Output the [x, y] coordinate of the center of the cell containing the given text.  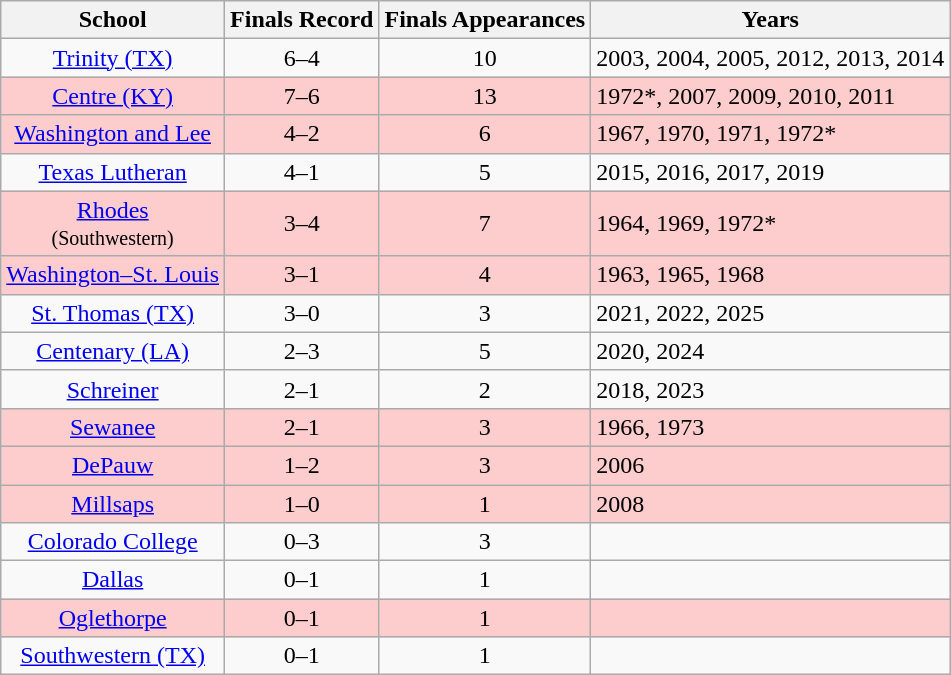
2 [485, 389]
Finals Appearances [485, 20]
2021, 2022, 2025 [770, 313]
1972*, 2007, 2009, 2010, 2011 [770, 96]
Millsaps [113, 503]
Trinity (TX) [113, 58]
1–2 [302, 465]
DePauw [113, 465]
3–0 [302, 313]
Colorado College [113, 542]
10 [485, 58]
Oglethorpe [113, 618]
13 [485, 96]
7 [485, 224]
Washington and Lee [113, 134]
Centenary (LA) [113, 351]
6 [485, 134]
2008 [770, 503]
0–3 [302, 542]
6–4 [302, 58]
2003, 2004, 2005, 2012, 2013, 2014 [770, 58]
2006 [770, 465]
1967, 1970, 1971, 1972* [770, 134]
Centre (KY) [113, 96]
Southwestern (TX) [113, 656]
4 [485, 275]
2018, 2023 [770, 389]
3–1 [302, 275]
Rhodes(Southwestern) [113, 224]
1–0 [302, 503]
Years [770, 20]
4–1 [302, 172]
1964, 1969, 1972* [770, 224]
2020, 2024 [770, 351]
School [113, 20]
4–2 [302, 134]
3–4 [302, 224]
Schreiner [113, 389]
Finals Record [302, 20]
St. Thomas (TX) [113, 313]
Dallas [113, 580]
2015, 2016, 2017, 2019 [770, 172]
Washington–St. Louis [113, 275]
1966, 1973 [770, 427]
Texas Lutheran [113, 172]
1963, 1965, 1968 [770, 275]
2–3 [302, 351]
Sewanee [113, 427]
7–6 [302, 96]
